Locate the cell with the specified text and output its [x, y] center coordinate. 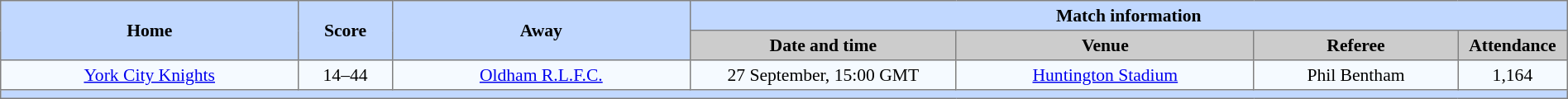
Date and time [823, 45]
Referee [1355, 45]
27 September, 15:00 GMT [823, 75]
Match information [1128, 16]
Score [346, 31]
York City Knights [150, 75]
Away [541, 31]
Home [150, 31]
14–44 [346, 75]
Attendance [1513, 45]
1,164 [1513, 75]
Huntington Stadium [1105, 75]
Venue [1105, 45]
Phil Bentham [1355, 75]
Oldham R.L.F.C. [541, 75]
